Find where the given text appears and provide that cell's center as [X, Y] coordinate. 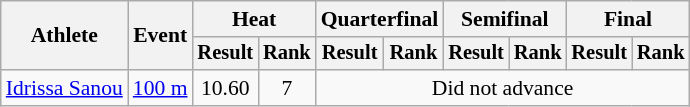
Did not advance [503, 88]
Semifinal [504, 19]
Final [628, 19]
Heat [254, 19]
Event [160, 36]
Quarterfinal [380, 19]
7 [287, 88]
10.60 [226, 88]
Athlete [64, 36]
100 m [160, 88]
Idrissa Sanou [64, 88]
